Find where the given text appears and provide that cell's center as [X, Y] coordinate. 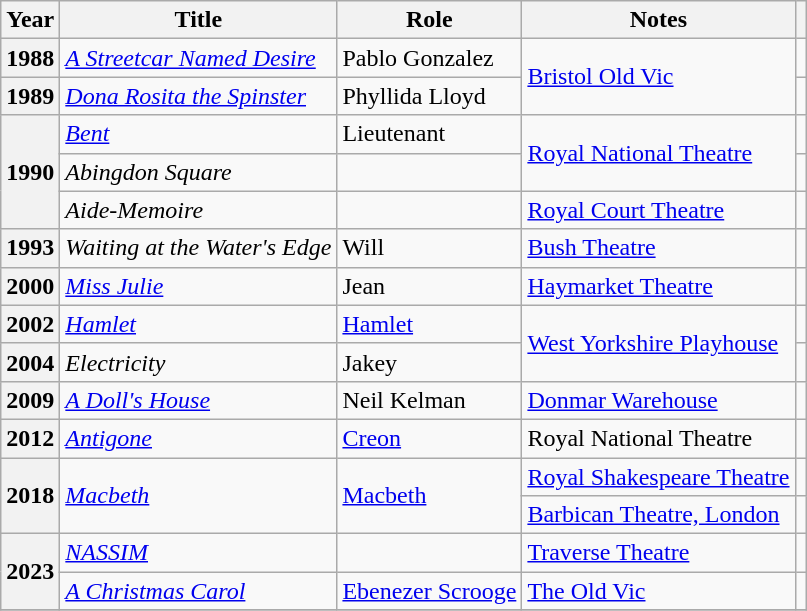
Aide-Memoire [198, 210]
Jean [430, 286]
2018 [30, 496]
Bristol Old Vic [658, 77]
Abingdon Square [198, 172]
Year [30, 20]
Ebenezer Scrooge [430, 591]
Phyllida Lloyd [430, 96]
Pablo Gonzalez [430, 58]
Jakey [430, 362]
Bush Theatre [658, 248]
Will [430, 248]
NASSIM [198, 553]
Lieutenant [430, 134]
Role [430, 20]
Neil Kelman [430, 400]
Miss Julie [198, 286]
A Christmas Carol [198, 591]
Traverse Theatre [658, 553]
The Old Vic [658, 591]
Bent [198, 134]
Electricity [198, 362]
2023 [30, 572]
Haymarket Theatre [658, 286]
Notes [658, 20]
Barbican Theatre, London [658, 515]
1988 [30, 58]
Donmar Warehouse [658, 400]
2009 [30, 400]
Royal Court Theatre [658, 210]
A Doll's House [198, 400]
Antigone [198, 438]
Dona Rosita the Spinster [198, 96]
Title [198, 20]
Creon [430, 438]
2000 [30, 286]
1989 [30, 96]
1993 [30, 248]
A Streetcar Named Desire [198, 58]
Waiting at the Water's Edge [198, 248]
Royal Shakespeare Theatre [658, 477]
2012 [30, 438]
1990 [30, 172]
West Yorkshire Playhouse [658, 343]
2002 [30, 324]
2004 [30, 362]
